Search for the cell housing the specified text and yield its (X, Y) center coordinate. 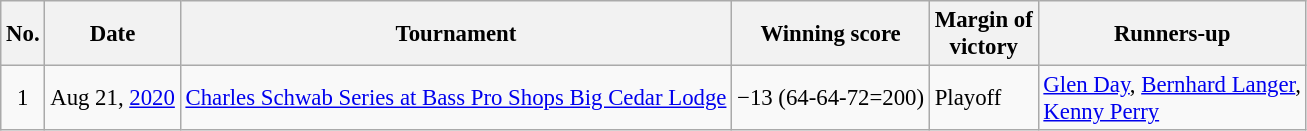
Playoff (984, 98)
1 (23, 98)
Runners-up (1172, 34)
Tournament (456, 34)
Date (112, 34)
−13 (64-64-72=200) (831, 98)
Winning score (831, 34)
Charles Schwab Series at Bass Pro Shops Big Cedar Lodge (456, 98)
No. (23, 34)
Glen Day, Bernhard Langer, Kenny Perry (1172, 98)
Aug 21, 2020 (112, 98)
Margin ofvictory (984, 34)
